Provide the (X, Y) coordinate of the cell's center where the given text is located.  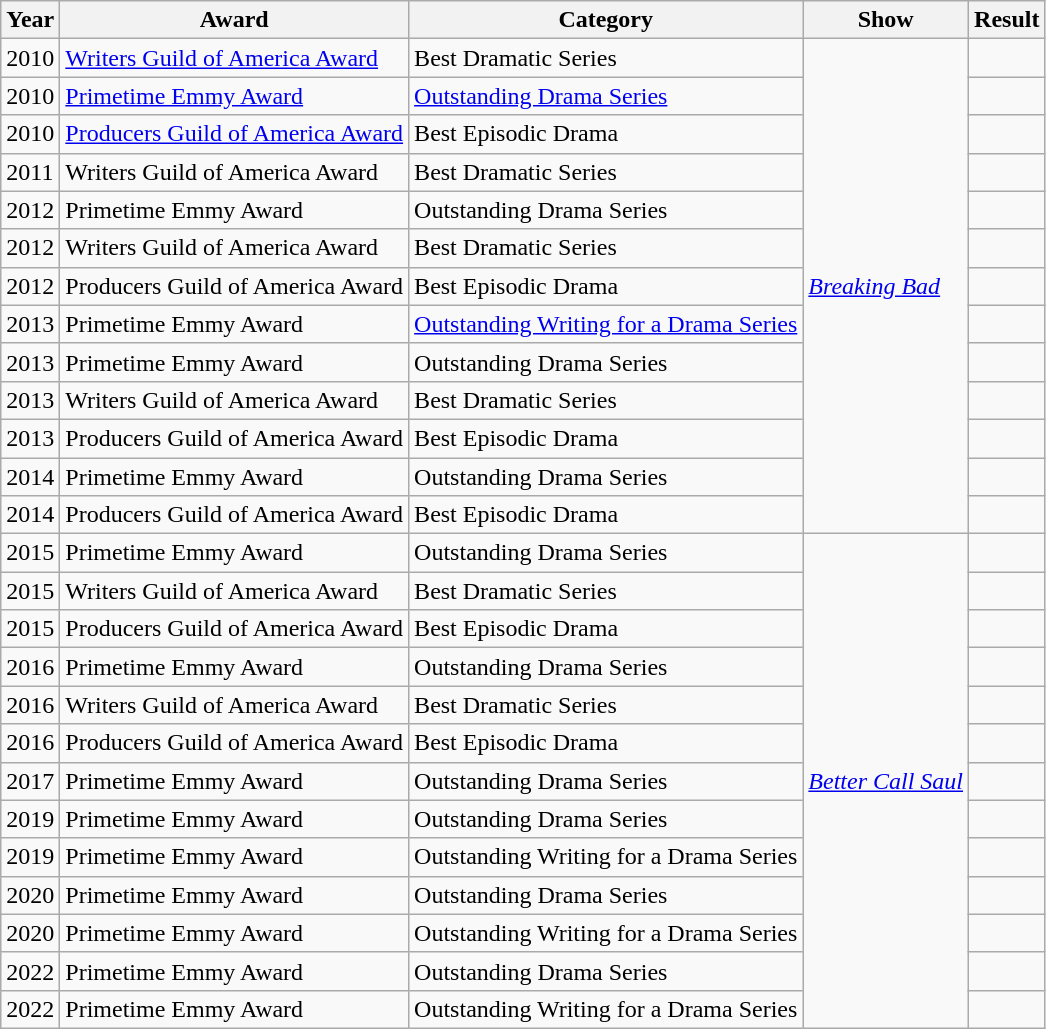
Show (886, 20)
Result (1007, 20)
Breaking Bad (886, 286)
Year (30, 20)
Award (234, 20)
2017 (30, 781)
2011 (30, 172)
Category (606, 20)
Better Call Saul (886, 782)
